Extract the [x, y] coordinate from the center of the cell holding the provided text.  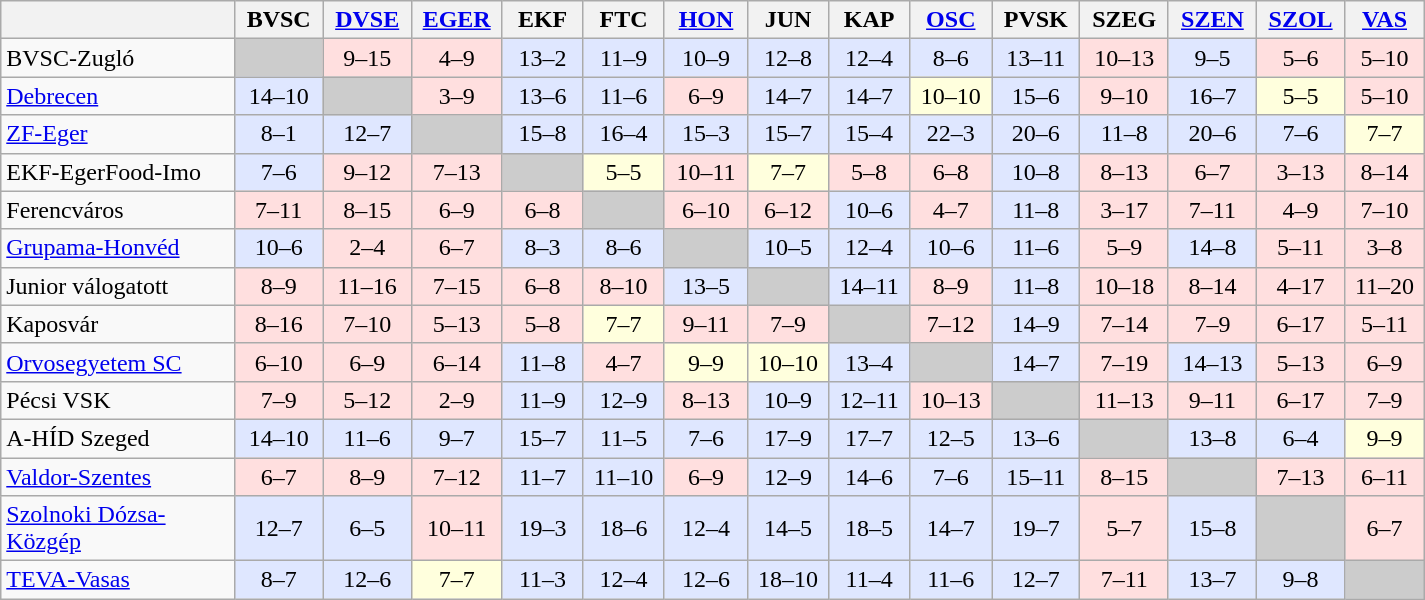
13–11 [1036, 58]
FTC [624, 20]
15–11 [1036, 477]
EGER [456, 20]
Grupama-Honvéd [118, 248]
9–10 [1124, 96]
Szolnoki Dózsa-Közgép [118, 528]
JUN [788, 20]
18–10 [788, 580]
SZEG [1124, 20]
Kaposvár [118, 324]
12–8 [788, 58]
14–6 [869, 477]
Pécsi VSK [118, 400]
14–13 [1212, 362]
2–4 [367, 248]
5–7 [1124, 528]
7–14 [1124, 324]
13–5 [706, 286]
Valdor-Szentes [118, 477]
9–12 [367, 172]
9–15 [367, 58]
19–3 [542, 528]
16–7 [1212, 96]
KAP [869, 20]
8–3 [542, 248]
A-HÍD Szeged [118, 438]
16–4 [624, 134]
6–12 [788, 210]
11–16 [367, 286]
18–5 [869, 528]
SZEN [1212, 20]
3–8 [1384, 248]
12–5 [950, 438]
5–9 [1124, 248]
11–10 [624, 477]
14–8 [1212, 248]
18–6 [624, 528]
DVSE [367, 20]
BVSC-Zugló [118, 58]
EKF [542, 20]
VAS [1384, 20]
3–17 [1124, 210]
HON [706, 20]
14–9 [1036, 324]
8–1 [278, 134]
17–9 [788, 438]
11–3 [542, 580]
6–4 [1300, 438]
13–7 [1212, 580]
11–5 [624, 438]
ZF-Eger [118, 134]
7–19 [1124, 362]
5–12 [367, 400]
11–13 [1124, 400]
11–20 [1384, 286]
OSC [950, 20]
TEVA-Vasas [118, 580]
Orvosegyetem SC [118, 362]
17–7 [869, 438]
9–5 [1212, 58]
2–9 [456, 400]
6–5 [367, 528]
EKF-EgerFood-Imo [118, 172]
9–7 [456, 438]
10–18 [1124, 286]
15–3 [706, 134]
15–4 [869, 134]
19–7 [1036, 528]
Debrecen [118, 96]
11–7 [542, 477]
BVSC [278, 20]
14–11 [869, 286]
13–2 [542, 58]
10–8 [1036, 172]
Ferencváros [118, 210]
15–6 [1036, 96]
8–16 [278, 324]
6–11 [1384, 477]
3–13 [1300, 172]
6–14 [456, 362]
14–5 [788, 528]
8–7 [278, 580]
22–3 [950, 134]
4–17 [1300, 286]
PVSK [1036, 20]
SZOL [1300, 20]
5–6 [1300, 58]
13–4 [869, 362]
10–5 [788, 248]
7–15 [456, 286]
11–4 [869, 580]
Junior válogatott [118, 286]
3–9 [456, 96]
9–8 [1300, 580]
12–11 [869, 400]
13–8 [1212, 438]
8–10 [624, 286]
